Pinpoint the cell where the given text exists, returning its (X, Y) midpoint coordinate. 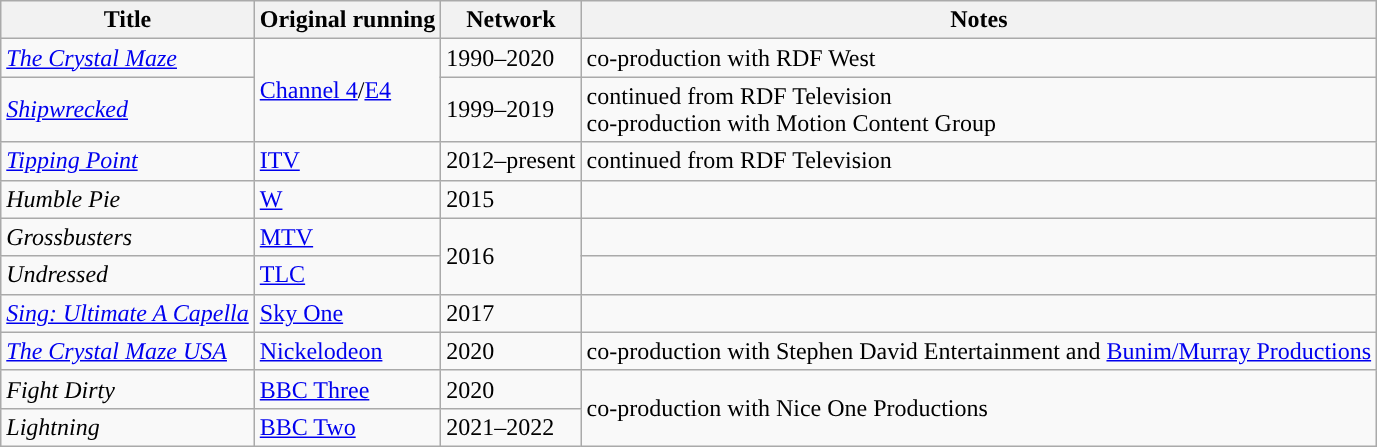
continued from RDF Televisionco-production with Motion Content Group (979, 110)
Title (128, 20)
co-production with RDF West (979, 58)
The Crystal Maze (128, 58)
Humble Pie (128, 199)
TLC (347, 275)
1999–2019 (511, 110)
MTV (347, 237)
BBC Two (347, 427)
Undressed (128, 275)
Sky One (347, 313)
2012–present (511, 161)
Tipping Point (128, 161)
1990–2020 (511, 58)
Grossbusters (128, 237)
Notes (979, 20)
co-production with Nice One Productions (979, 408)
continued from RDF Television (979, 161)
Nickelodeon (347, 351)
ITV (347, 161)
2015 (511, 199)
2016 (511, 256)
Network (511, 20)
2021–2022 (511, 427)
Fight Dirty (128, 389)
Lightning (128, 427)
2017 (511, 313)
W (347, 199)
co-production with Stephen David Entertainment and Bunim/Murray Productions (979, 351)
Original running (347, 20)
Channel 4/E4 (347, 90)
Shipwrecked (128, 110)
Sing: Ultimate A Capella (128, 313)
BBC Three (347, 389)
The Crystal Maze USA (128, 351)
